Locate the cell with the specified text and output its (x, y) center coordinate. 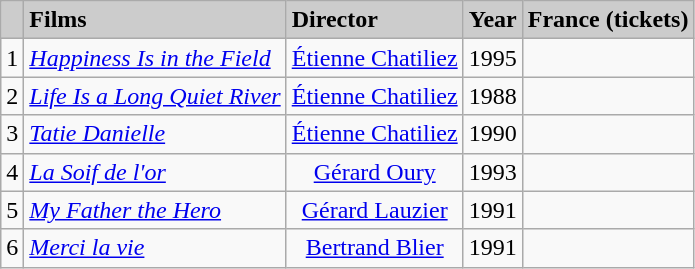
Gérard Oury (374, 172)
Happiness Is in the Field (155, 58)
2 (12, 96)
Gérard Lauzier (374, 210)
4 (12, 172)
Merci la vie (155, 248)
1995 (492, 58)
3 (12, 134)
Life Is a Long Quiet River (155, 96)
5 (12, 210)
1993 (492, 172)
France (tickets) (608, 20)
Bertrand Blier (374, 248)
Director (374, 20)
Films (155, 20)
My Father the Hero (155, 210)
1 (12, 58)
1988 (492, 96)
Tatie Danielle (155, 134)
La Soif de l'or (155, 172)
1990 (492, 134)
Year (492, 20)
6 (12, 248)
